Detect which cell encompasses the target text, then output its [X, Y] center coordinate. 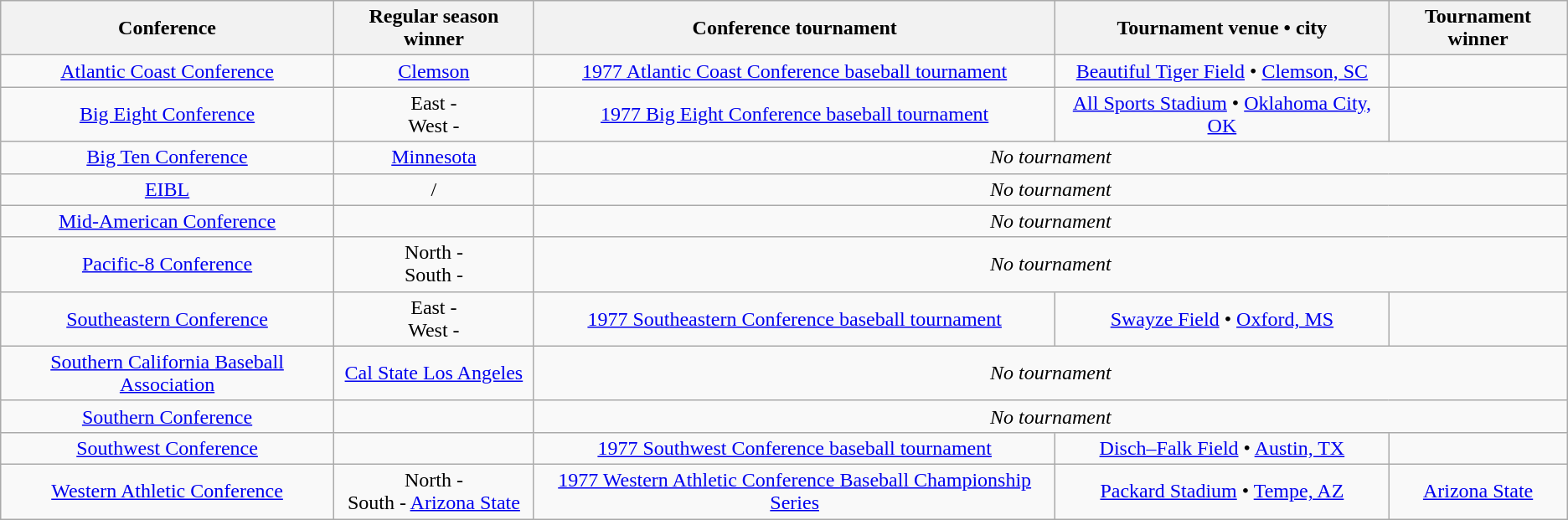
Mid-American Conference [168, 221]
1977 Southwest Conference baseball tournament [794, 448]
Minnesota [434, 157]
Big Ten Conference [168, 157]
Conference [168, 28]
Arizona State [1478, 491]
Regular season winner [434, 28]
1977 Western Athletic Conference Baseball Championship Series [794, 491]
Southern California Baseball Association [168, 373]
1977 Southeastern Conference baseball tournament [794, 318]
Clemson [434, 71]
1977 Atlantic Coast Conference baseball tournament [794, 71]
North - South - [434, 265]
/ [434, 189]
1977 Big Eight Conference baseball tournament [794, 114]
North - South - Arizona State [434, 491]
Tournament winner [1478, 28]
Pacific-8 Conference [168, 265]
Conference tournament [794, 28]
Big Eight Conference [168, 114]
EIBL [168, 189]
Southeastern Conference [168, 318]
Southwest Conference [168, 448]
Atlantic Coast Conference [168, 71]
Cal State Los Angeles [434, 373]
Tournament venue • city [1222, 28]
Packard Stadium • Tempe, AZ [1222, 491]
Southern Conference [168, 416]
Disch–Falk Field • Austin, TX [1222, 448]
Swayze Field • Oxford, MS [1222, 318]
All Sports Stadium • Oklahoma City, OK [1222, 114]
Beautiful Tiger Field • Clemson, SC [1222, 71]
Western Athletic Conference [168, 491]
